Output the [x, y] coordinate of the center of the cell containing the given text.  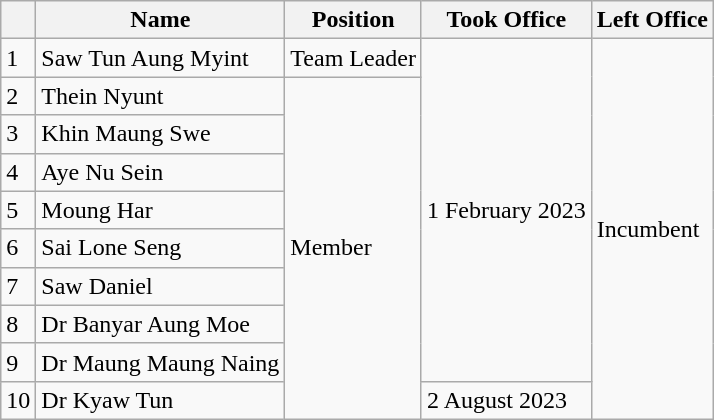
10 [18, 400]
6 [18, 248]
1 February 2023 [506, 210]
Moung Har [160, 210]
Dr Maung Maung Naing [160, 362]
4 [18, 172]
Incumbent [652, 230]
Left Office [652, 20]
7 [18, 286]
2 [18, 96]
Name [160, 20]
1 [18, 58]
3 [18, 134]
Saw Daniel [160, 286]
Dr Kyaw Tun [160, 400]
Position [354, 20]
9 [18, 362]
Member [354, 248]
Dr Banyar Aung Moe [160, 324]
2 August 2023 [506, 400]
Took Office [506, 20]
Thein Nyunt [160, 96]
Saw Tun Aung Myint [160, 58]
Team Leader [354, 58]
8 [18, 324]
Sai Lone Seng [160, 248]
Aye Nu Sein [160, 172]
Khin Maung Swe [160, 134]
5 [18, 210]
